Identify which cell holds the provided text, then report its (x, y) central coordinate. 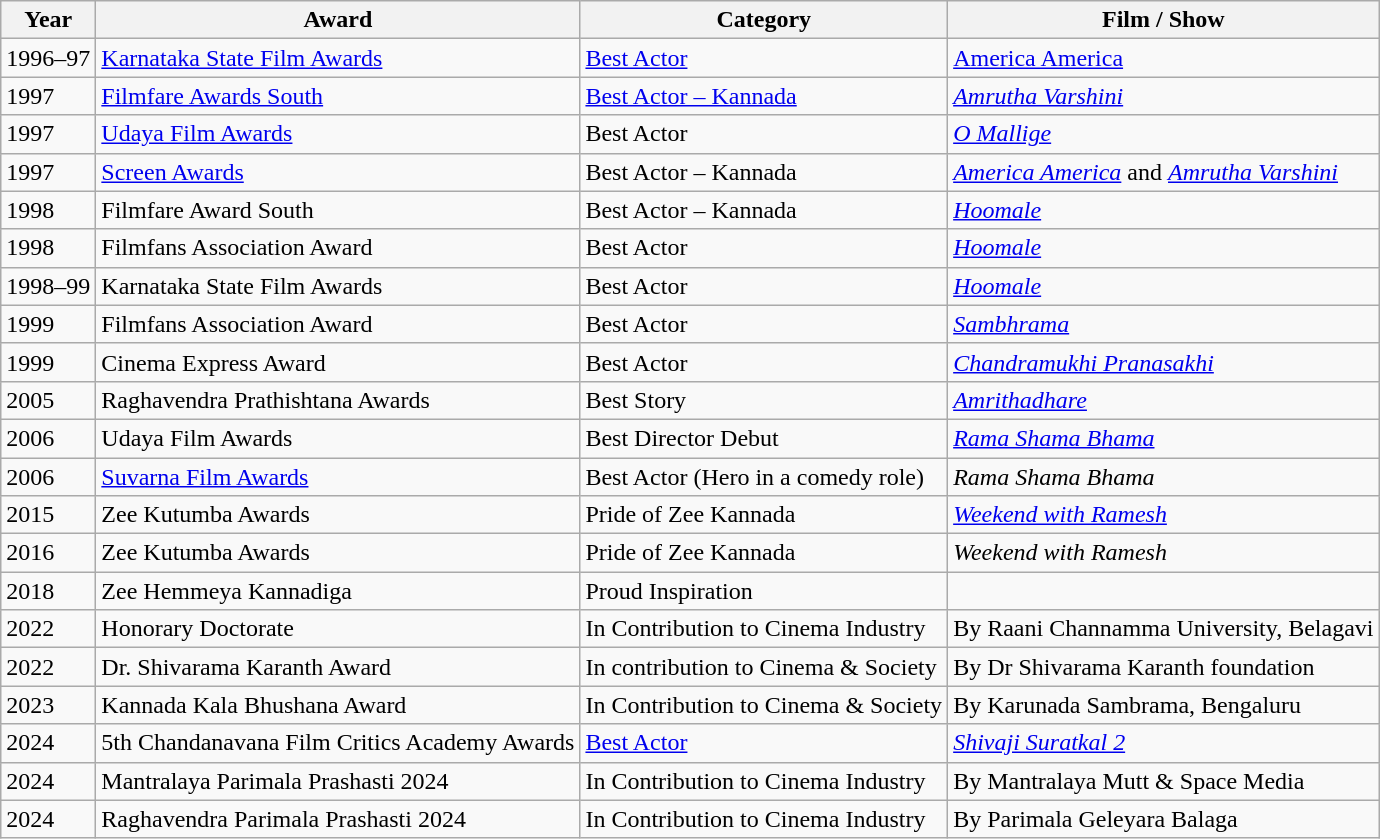
Award (338, 20)
Proud Inspiration (764, 591)
Film / Show (1164, 20)
Category (764, 20)
Amrutha Varshini (1164, 96)
1998–99 (48, 286)
Amrithadhare (1164, 400)
Filmfare Awards South (338, 96)
By Mantralaya Mutt & Space Media (1164, 781)
America America (1164, 58)
Raghavendra Prathishtana Awards (338, 400)
In Contribution to Cinema & Society (764, 705)
Chandramukhi Pranasakhi (1164, 362)
By Karunada Sambrama, Bengaluru (1164, 705)
5th Chandanavana Film Critics Academy Awards (338, 743)
Suvarna Film Awards (338, 477)
2015 (48, 515)
2023 (48, 705)
America America and Amrutha Varshini (1164, 172)
In contribution to Cinema & Society (764, 667)
2018 (48, 591)
By Raani Channamma University, Belagavi (1164, 629)
2016 (48, 553)
By Dr Shivarama Karanth foundation (1164, 667)
Kannada Kala Bhushana Award (338, 705)
Best Actor (Hero in a comedy role) (764, 477)
Shivaji Suratkal 2 (1164, 743)
Best Director Debut (764, 438)
Honorary Doctorate (338, 629)
Mantralaya Parimala Prashasti 2024 (338, 781)
Filmfare Award South (338, 210)
Year (48, 20)
1996–97 (48, 58)
Best Story (764, 400)
Zee Hemmeya Kannadiga (338, 591)
By Parimala Geleyara Balaga (1164, 819)
Raghavendra Parimala Prashasti 2024 (338, 819)
O Mallige (1164, 134)
2005 (48, 400)
Cinema Express Award (338, 362)
Sambhrama (1164, 324)
Dr. Shivarama Karanth Award (338, 667)
Screen Awards (338, 172)
